Locate the cell with the specified text and output its (x, y) center coordinate. 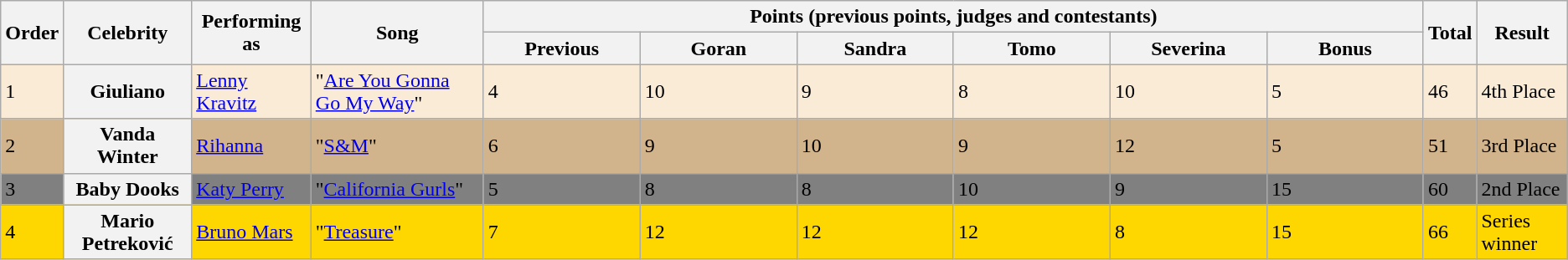
4th Place (1522, 92)
Song (397, 33)
Mario Petreković (127, 232)
66 (1450, 232)
3rd Place (1522, 145)
Points (previous points, judges and contestants) (953, 17)
"Are You Gonna Go My Way" (397, 92)
Sandra (874, 48)
Previous (561, 48)
Order (32, 33)
Severina (1188, 48)
7 (561, 232)
Baby Dooks (127, 189)
"California Gurls" (397, 189)
Katy Perry (251, 189)
46 (1450, 92)
6 (561, 145)
2 (32, 145)
Series winner (1522, 232)
Goran (719, 48)
51 (1450, 145)
"Treasure" (397, 232)
Bonus (1345, 48)
3 (32, 189)
Tomo (1032, 48)
Performing as (251, 33)
Rihanna (251, 145)
2nd Place (1522, 189)
Bruno Mars (251, 232)
Celebrity (127, 33)
60 (1450, 189)
Lenny Kravitz (251, 92)
Result (1522, 33)
Giuliano (127, 92)
Vanda Winter (127, 145)
Total (1450, 33)
1 (32, 92)
"S&M" (397, 145)
